Scan for the cell matching the given text and deliver its [x, y] coordinate at center. 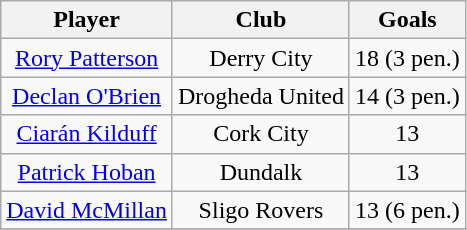
Cork City [260, 134]
Patrick Hoban [87, 172]
Dundalk [260, 172]
Derry City [260, 58]
18 (3 pen.) [407, 58]
David McMillan [87, 210]
Rory Patterson [87, 58]
Drogheda United [260, 96]
Declan O'Brien [87, 96]
Ciarán Kilduff [87, 134]
14 (3 pen.) [407, 96]
13 (6 pen.) [407, 210]
Player [87, 20]
Club [260, 20]
Sligo Rovers [260, 210]
Goals [407, 20]
